Extract the [X, Y] coordinate from the center of the cell holding the provided text.  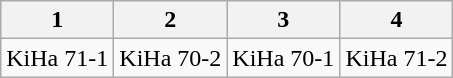
KiHa 70-1 [284, 58]
4 [396, 20]
KiHa 71-2 [396, 58]
2 [170, 20]
KiHa 71-1 [58, 58]
1 [58, 20]
3 [284, 20]
KiHa 70-2 [170, 58]
